For the text-containing cell, return its midpoint in [x, y] coordinate format. 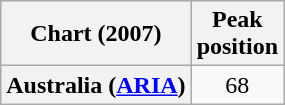
68 [237, 85]
Australia (ARIA) [96, 85]
Peakposition [237, 34]
Chart (2007) [96, 34]
